Detect which cell encompasses the target text, then output its [x, y] center coordinate. 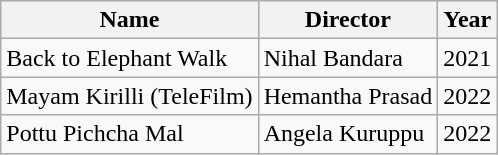
Angela Kuruppu [348, 134]
Director [348, 20]
Pottu Pichcha Mal [130, 134]
Hemantha Prasad [348, 96]
Mayam Kirilli (TeleFilm) [130, 96]
Name [130, 20]
Nihal Bandara [348, 58]
Back to Elephant Walk [130, 58]
2021 [468, 58]
Year [468, 20]
